Output the (x, y) coordinate of the center of the cell containing the given text.  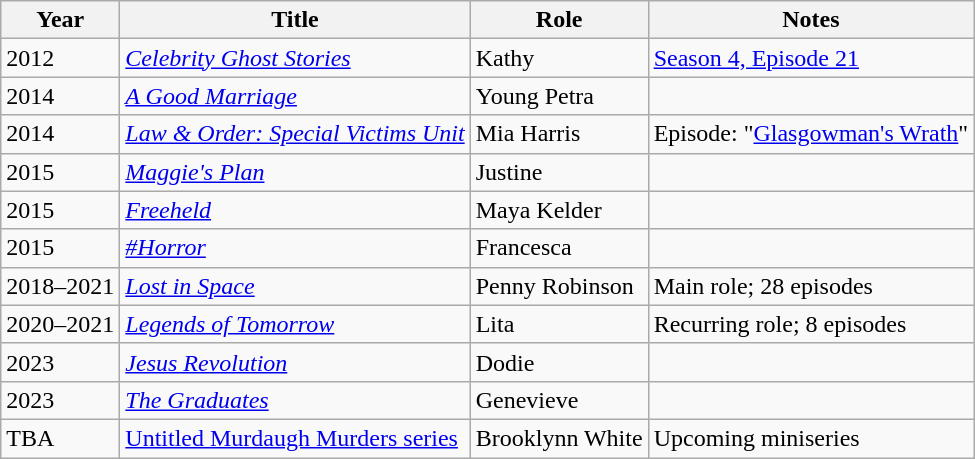
Episode: "Glasgowman's Wrath" (811, 134)
2012 (60, 58)
Recurring role; 8 episodes (811, 324)
2018–2021 (60, 286)
Maggie's Plan (295, 172)
Lost in Space (295, 286)
Young Petra (559, 96)
Legends of Tomorrow (295, 324)
Title (295, 20)
Season 4, Episode 21 (811, 58)
Penny Robinson (559, 286)
2020–2021 (60, 324)
A Good Marriage (295, 96)
Dodie (559, 362)
TBA (60, 438)
#Horror (295, 248)
Law & Order: Special Victims Unit (295, 134)
Year (60, 20)
Francesca (559, 248)
Genevieve (559, 400)
Untitled Murdaugh Murders series (295, 438)
Lita (559, 324)
Upcoming miniseries (811, 438)
Role (559, 20)
Brooklynn White (559, 438)
Freeheld (295, 210)
Celebrity Ghost Stories (295, 58)
The Graduates (295, 400)
Jesus Revolution (295, 362)
Notes (811, 20)
Mia Harris (559, 134)
Maya Kelder (559, 210)
Main role; 28 episodes (811, 286)
Justine (559, 172)
Kathy (559, 58)
